Extract the [X, Y] coordinate from the center of the cell holding the provided text.  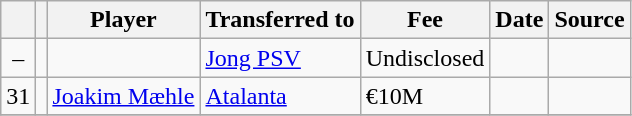
Player [124, 20]
Undisclosed [425, 58]
Joakim Mæhle [124, 96]
Fee [425, 20]
Source [590, 20]
31 [18, 96]
Atalanta [280, 96]
Jong PSV [280, 58]
Date [520, 20]
Transferred to [280, 20]
– [18, 58]
€10M [425, 96]
